Search for the cell housing the specified text and yield its (X, Y) center coordinate. 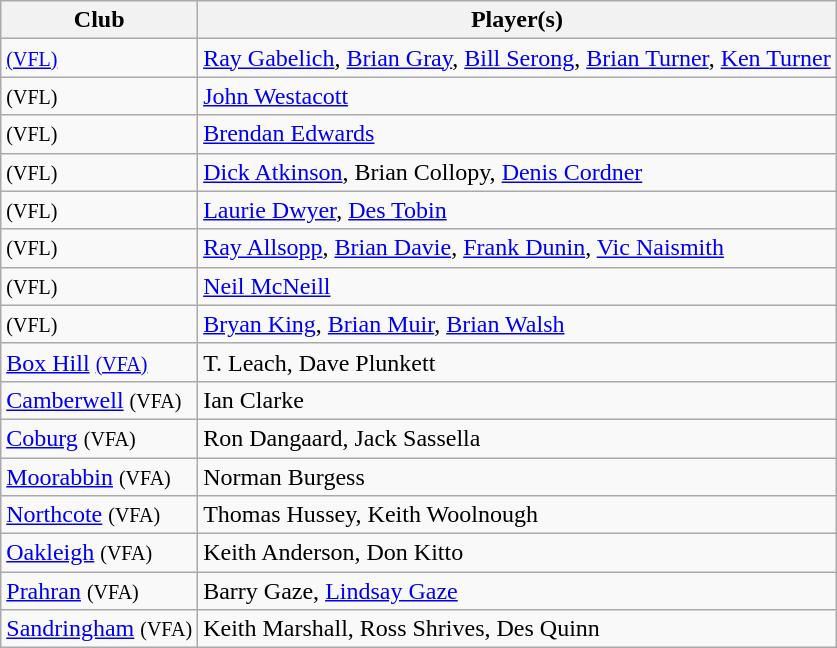
Brendan Edwards (518, 134)
Laurie Dwyer, Des Tobin (518, 210)
Dick Atkinson, Brian Collopy, Denis Cordner (518, 172)
Ray Allsopp, Brian Davie, Frank Dunin, Vic Naismith (518, 248)
Coburg (VFA) (100, 438)
Ian Clarke (518, 400)
Keith Anderson, Don Kitto (518, 553)
Camberwell (VFA) (100, 400)
Club (100, 20)
Prahran (VFA) (100, 591)
Player(s) (518, 20)
Thomas Hussey, Keith Woolnough (518, 515)
Moorabbin (VFA) (100, 477)
Box Hill (VFA) (100, 362)
Sandringham (VFA) (100, 629)
Bryan King, Brian Muir, Brian Walsh (518, 324)
Ron Dangaard, Jack Sassella (518, 438)
T. Leach, Dave Plunkett (518, 362)
Northcote (VFA) (100, 515)
Norman Burgess (518, 477)
Barry Gaze, Lindsay Gaze (518, 591)
Neil McNeill (518, 286)
Ray Gabelich, Brian Gray, Bill Serong, Brian Turner, Ken Turner (518, 58)
John Westacott (518, 96)
Oakleigh (VFA) (100, 553)
Keith Marshall, Ross Shrives, Des Quinn (518, 629)
